Capture the cell that displays the provided text and extract its (x, y) central coordinate. 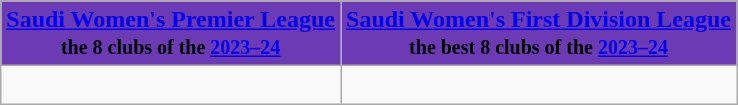
Saudi Women's First Division Leaguethe best 8 clubs of the 2023–24 (538, 34)
Saudi Women's Premier Leaguethe 8 clubs of the 2023–24 (171, 34)
